For the text-containing cell, return its midpoint in (X, Y) coordinate format. 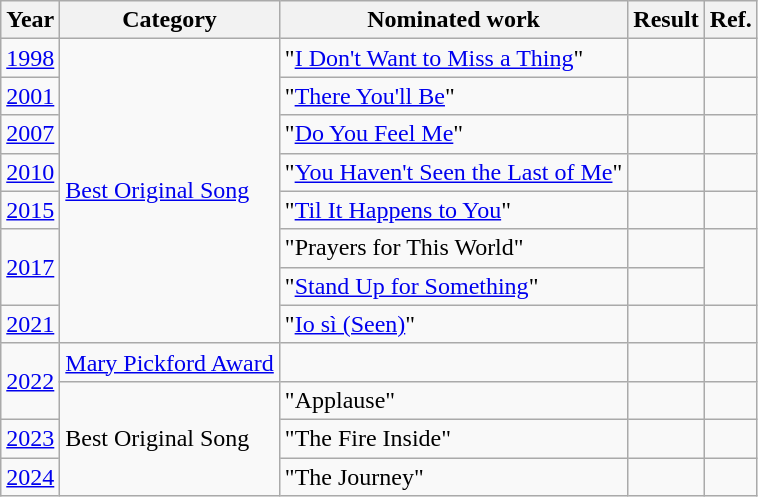
Mary Pickford Award (170, 362)
2021 (30, 324)
"There You'll Be" (453, 96)
Nominated work (453, 20)
"Io sì (Seen)" (453, 324)
"You Haven't Seen the Last of Me" (453, 172)
2010 (30, 172)
Ref. (730, 20)
"I Don't Want to Miss a Thing" (453, 58)
"The Fire Inside" (453, 438)
"Til It Happens to You" (453, 210)
"Prayers for This World" (453, 248)
2024 (30, 477)
2007 (30, 134)
2001 (30, 96)
1998 (30, 58)
2015 (30, 210)
"Do You Feel Me" (453, 134)
Year (30, 20)
"The Journey" (453, 477)
2022 (30, 381)
2017 (30, 267)
Category (170, 20)
"Stand Up for Something" (453, 286)
Result (666, 20)
"Applause" (453, 400)
2023 (30, 438)
